Capture the cell that displays the provided text and extract its [X, Y] central coordinate. 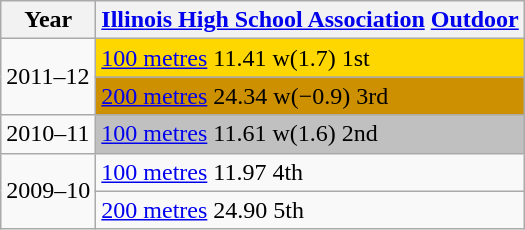
Year [48, 20]
200 metres 24.34 w(−0.9) 3rd [310, 96]
200 metres 24.90 5th [310, 210]
100 metres 11.41 w(1.7) 1st [310, 58]
2011–12 [48, 77]
100 metres 11.97 4th [310, 172]
2010–11 [48, 134]
100 metres 11.61 w(1.6) 2nd [310, 134]
2009–10 [48, 191]
Illinois High School Association Outdoor [310, 20]
